Return [x, y] of the center of cell containing provided text 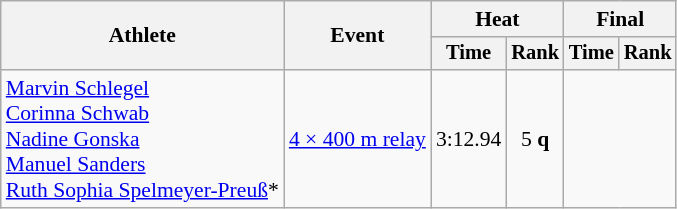
Athlete [142, 36]
Final [620, 19]
3:12.94 [468, 139]
4 × 400 m relay [358, 139]
Heat [498, 19]
Marvin SchlegelCorinna SchwabNadine GonskaManuel SandersRuth Sophia Spelmeyer-Preuß* [142, 139]
Event [358, 36]
5 q [535, 139]
